Find where the given text appears and provide that cell's center as (X, Y) coordinate. 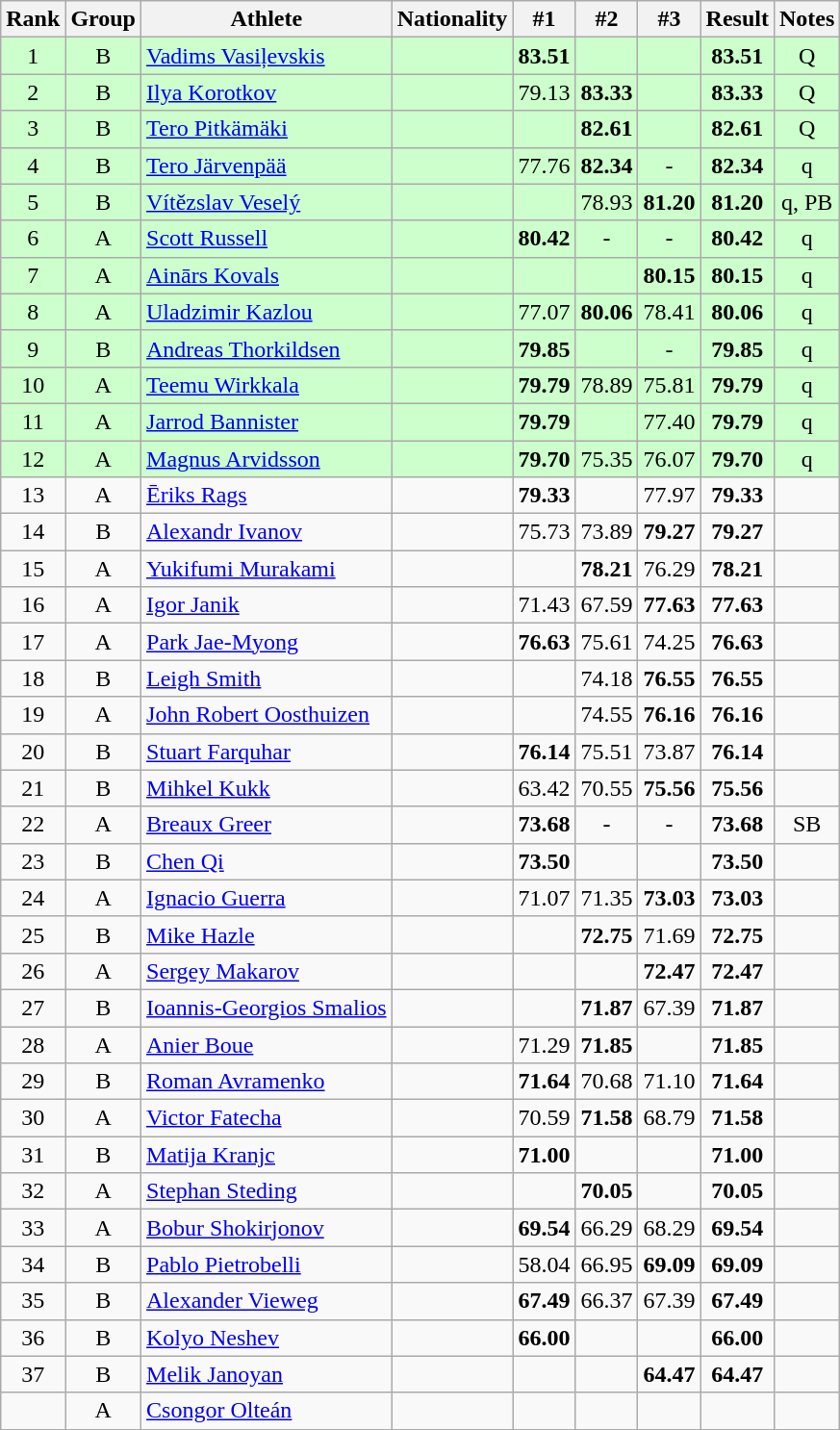
Tero Järvenpää (267, 166)
13 (33, 496)
Alexandr Ivanov (267, 532)
Andreas Thorkildsen (267, 348)
37 (33, 1374)
Stephan Steding (267, 1191)
73.87 (670, 752)
32 (33, 1191)
75.73 (545, 532)
66.29 (606, 1228)
35 (33, 1301)
76.07 (670, 459)
77.07 (545, 312)
66.37 (606, 1301)
74.18 (606, 678)
78.89 (606, 385)
19 (33, 715)
75.35 (606, 459)
71.69 (670, 934)
Mihkel Kukk (267, 788)
Ilya Korotkov (267, 92)
10 (33, 385)
8 (33, 312)
78.93 (606, 202)
John Robert Oosthuizen (267, 715)
Nationality (452, 19)
79.13 (545, 92)
Bobur Shokirjonov (267, 1228)
Alexander Vieweg (267, 1301)
Victor Fatecha (267, 1118)
66.95 (606, 1264)
21 (33, 788)
Scott Russell (267, 239)
58.04 (545, 1264)
Uladzimir Kazlou (267, 312)
30 (33, 1118)
5 (33, 202)
Yukifumi Murakami (267, 569)
18 (33, 678)
#2 (606, 19)
36 (33, 1338)
14 (33, 532)
70.55 (606, 788)
7 (33, 275)
Rank (33, 19)
20 (33, 752)
9 (33, 348)
Pablo Pietrobelli (267, 1264)
71.07 (545, 898)
1 (33, 56)
#3 (670, 19)
68.29 (670, 1228)
Vadims Vasiļevskis (267, 56)
Athlete (267, 19)
77.76 (545, 166)
Park Jae-Myong (267, 642)
26 (33, 971)
SB (806, 825)
15 (33, 569)
q, PB (806, 202)
63.42 (545, 788)
Kolyo Neshev (267, 1338)
Sergey Makarov (267, 971)
74.25 (670, 642)
Breaux Greer (267, 825)
16 (33, 605)
Roman Avramenko (267, 1082)
73.89 (606, 532)
Csongor Olteán (267, 1411)
Result (737, 19)
Teemu Wirkkala (267, 385)
71.29 (545, 1044)
2 (33, 92)
34 (33, 1264)
Tero Pitkämäki (267, 129)
78.41 (670, 312)
Chen Qi (267, 861)
71.35 (606, 898)
74.55 (606, 715)
Anier Boue (267, 1044)
Ioannis-Georgios Smalios (267, 1008)
Magnus Arvidsson (267, 459)
33 (33, 1228)
71.10 (670, 1082)
Mike Hazle (267, 934)
71.43 (545, 605)
70.59 (545, 1118)
25 (33, 934)
Jarrod Bannister (267, 421)
27 (33, 1008)
Ēriks Rags (267, 496)
Melik Janoyan (267, 1374)
29 (33, 1082)
Ainārs Kovals (267, 275)
77.97 (670, 496)
70.68 (606, 1082)
23 (33, 861)
Stuart Farquhar (267, 752)
#1 (545, 19)
Igor Janik (267, 605)
4 (33, 166)
28 (33, 1044)
76.29 (670, 569)
Notes (806, 19)
24 (33, 898)
77.40 (670, 421)
Group (104, 19)
68.79 (670, 1118)
17 (33, 642)
75.81 (670, 385)
Leigh Smith (267, 678)
31 (33, 1155)
Ignacio Guerra (267, 898)
75.51 (606, 752)
Matija Kranjc (267, 1155)
75.61 (606, 642)
Vítězslav Veselý (267, 202)
11 (33, 421)
3 (33, 129)
67.59 (606, 605)
6 (33, 239)
12 (33, 459)
22 (33, 825)
